Pinpoint the cell where the given text exists, returning its (x, y) midpoint coordinate. 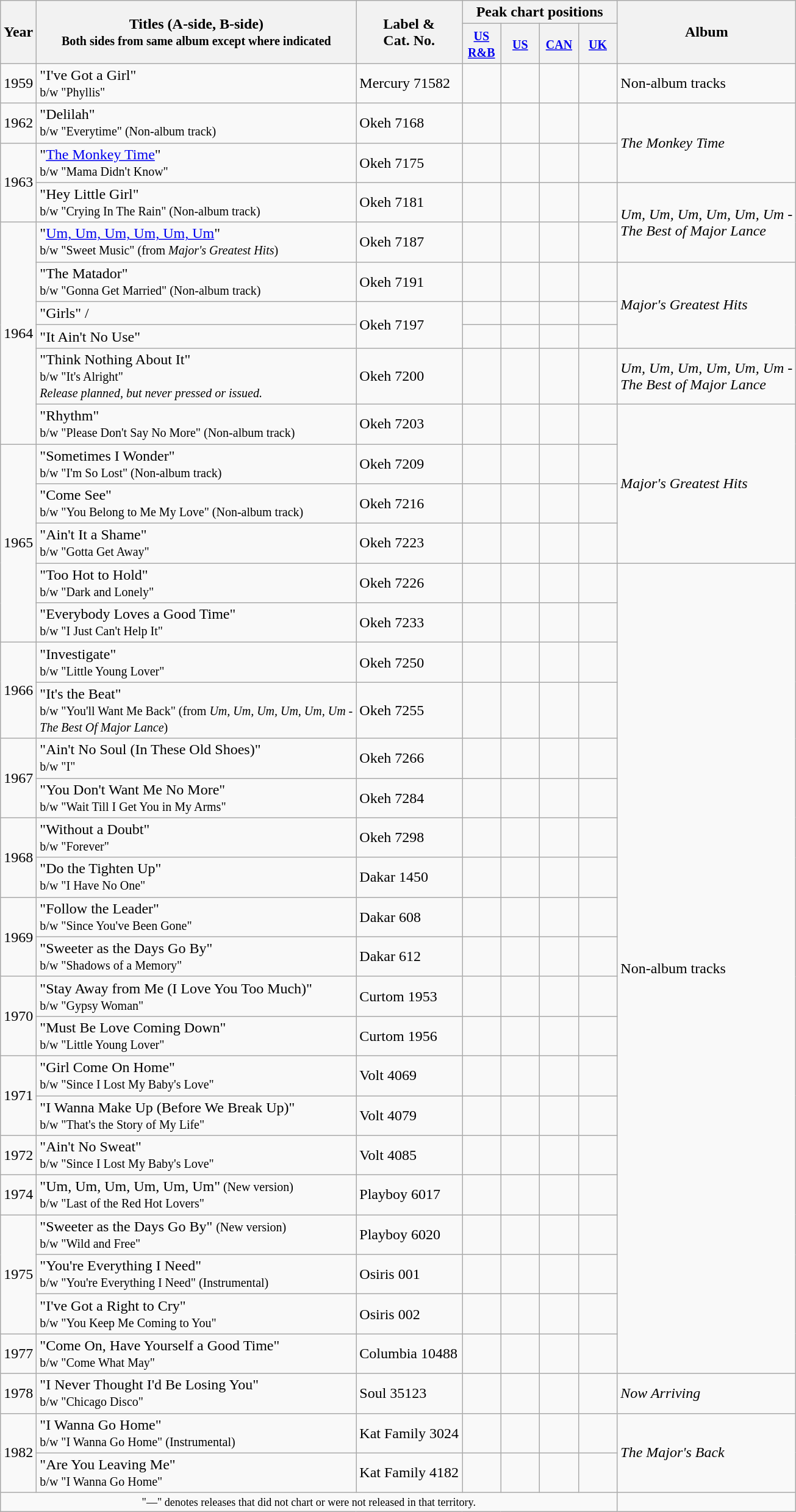
Okeh 7298 (409, 837)
Okeh 7255 (409, 710)
Curtom 1956 (409, 1036)
1971 (18, 1095)
"Ain't No Soul (In These Old Shoes)"b/w "I" (196, 758)
Curtom 1953 (409, 996)
US (520, 44)
1974 (18, 1195)
1967 (18, 778)
Okeh 7250 (409, 663)
Dakar 1450 (409, 877)
"Are You Leaving Me"b/w "I Wanna Go Home" (196, 1473)
1966 (18, 691)
The Major's Back (706, 1453)
"It's the Beat"b/w "You'll Want Me Back" (from Um, Um, Um, Um, Um, Um -The Best Of Major Lance) (196, 710)
US R&B (482, 44)
"Sweeter as the Days Go By" (New version)b/w "Wild and Free" (196, 1235)
Okeh 7223 (409, 543)
1978 (18, 1394)
"Ain't No Sweat"b/w "Since I Lost My Baby's Love" (196, 1156)
1982 (18, 1453)
Peak chart positions (540, 12)
Osiris 002 (409, 1314)
Titles (A-side, B-side)Both sides from same album except where indicated (196, 32)
"Sometimes I Wonder"b/w "I'm So Lost" (Non-album track) (196, 464)
Volt 4079 (409, 1115)
"It Ain't No Use" (196, 336)
"Without a Doubt"b/w "Forever" (196, 837)
Okeh 7191 (409, 282)
Now Arriving (706, 1394)
"Sweeter as the Days Go By"b/w "Shadows of a Memory" (196, 957)
"You're Everything I Need"b/w "You're Everything I Need" (Instrumental) (196, 1274)
1975 (18, 1274)
"I've Got a Girl"b/w "Phyllis" (196, 83)
Label & Cat. No. (409, 32)
Columbia 10488 (409, 1353)
The Monkey Time (706, 143)
1959 (18, 83)
"Um, Um, Um, Um, Um, Um"b/w "Sweet Music" (from Major's Greatest Hits) (196, 242)
"Delilah"b/w "Everytime" (Non-album track) (196, 123)
"Hey Little Girl"b/w "Crying In The Rain" (Non-album track) (196, 203)
Volt 4085 (409, 1156)
Dakar 612 (409, 957)
Kat Family 3024 (409, 1433)
"Ain't It a Shame"b/w "Gotta Get Away" (196, 543)
1969 (18, 937)
Okeh 7284 (409, 798)
Volt 4069 (409, 1075)
Okeh 7187 (409, 242)
Playboy 6017 (409, 1195)
1970 (18, 1016)
"I Wanna Make Up (Before We Break Up)"b/w "That's the Story of My Life" (196, 1115)
Okeh 7266 (409, 758)
"The Monkey Time"b/w "Mama Didn't Know" (196, 162)
"Do the Tighten Up"b/w "I Have No One" (196, 877)
1968 (18, 857)
Year (18, 32)
"I Wanna Go Home"b/w "I Wanna Go Home" (Instrumental) (196, 1433)
"Follow the Leader"b/w "Since You've Been Gone" (196, 916)
"Must Be Love Coming Down"b/w "Little Young Lover" (196, 1036)
"Girl Come On Home"b/w "Since I Lost My Baby's Love" (196, 1075)
Okeh 7200 (409, 376)
Okeh 7209 (409, 464)
Osiris 001 (409, 1274)
Okeh 7168 (409, 123)
1977 (18, 1353)
"Rhythm"b/w "Please Don't Say No More" (Non-album track) (196, 423)
"I Never Thought I'd Be Losing You"b/w "Chicago Disco" (196, 1394)
"Come On, Have Yourself a Good Time"b/w "Come What May" (196, 1353)
"The Matador"b/w "Gonna Get Married" (Non-album track) (196, 282)
Okeh 7216 (409, 504)
"Come See"b/w "You Belong to Me My Love" (Non-album track) (196, 504)
Dakar 608 (409, 916)
"—" denotes releases that did not chart or were not released in that territory. (309, 1502)
Mercury 71582 (409, 83)
Album (706, 32)
UK (598, 44)
Okeh 7203 (409, 423)
CAN (559, 44)
"Investigate"b/w "Little Young Lover" (196, 663)
"I've Got a Right to Cry"b/w "You Keep Me Coming to You" (196, 1314)
"Stay Away from Me (I Love You Too Much)"b/w "Gypsy Woman" (196, 996)
1972 (18, 1156)
"Um, Um, Um, Um, Um, Um" (New version)b/w "Last of the Red Hot Lovers" (196, 1195)
"You Don't Want Me No More"b/w "Wait Till I Get You in My Arms" (196, 798)
1964 (18, 333)
"Too Hot to Hold"b/w "Dark and Lonely" (196, 583)
Playboy 6020 (409, 1235)
Soul 35123 (409, 1394)
"Everybody Loves a Good Time"b/w "I Just Can't Help It" (196, 622)
1963 (18, 182)
1962 (18, 123)
Okeh 7197 (409, 325)
Okeh 7233 (409, 622)
"Think Nothing About It"b/w "It's Alright"Release planned, but never pressed or issued. (196, 376)
1965 (18, 543)
Okeh 7181 (409, 203)
Okeh 7175 (409, 162)
"Girls" / (196, 313)
Okeh 7226 (409, 583)
Kat Family 4182 (409, 1473)
